Determine the [X, Y] coordinate at the center of the cell enclosing the given text.  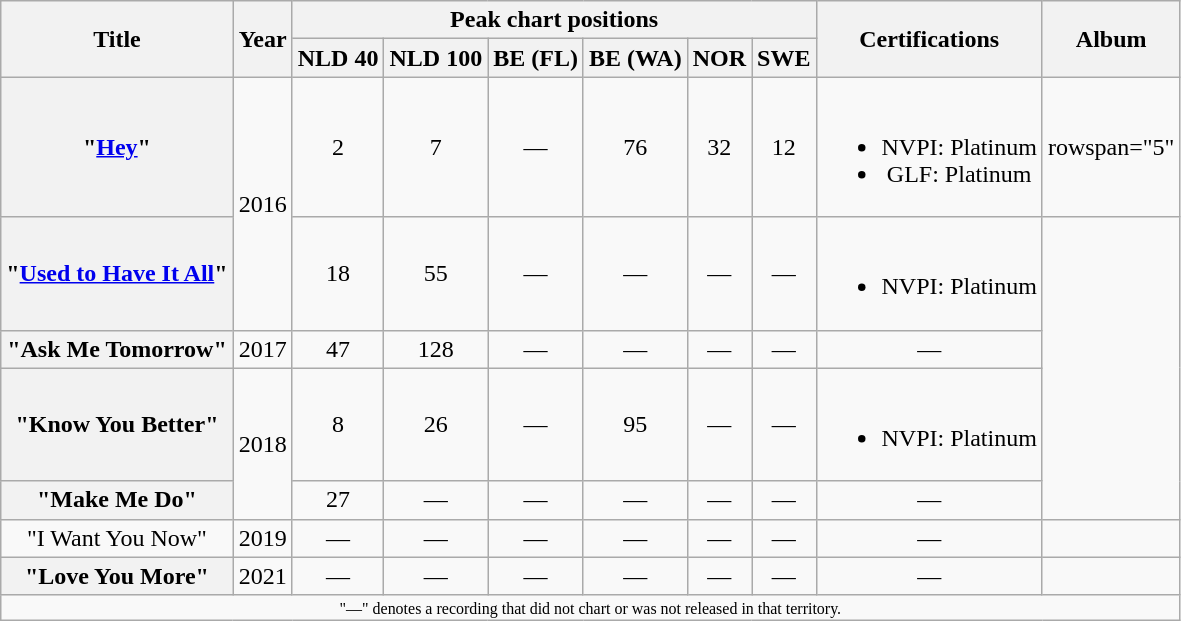
"Used to Have It All" [117, 274]
Peak chart positions [554, 20]
"Hey" [117, 147]
2017 [262, 349]
Title [117, 39]
2 [338, 147]
rowspan="5" [1111, 147]
95 [635, 424]
NLD 100 [436, 58]
Album [1111, 39]
55 [436, 274]
47 [338, 349]
Year [262, 39]
8 [338, 424]
"Love You More" [117, 576]
SWE [784, 58]
BE (FL) [536, 58]
"Ask Me Tomorrow" [117, 349]
NOR [719, 58]
26 [436, 424]
7 [436, 147]
Certifications [929, 39]
32 [719, 147]
BE (WA) [635, 58]
"—" denotes a recording that did not chart or was not released in that territory. [590, 607]
76 [635, 147]
18 [338, 274]
"Know You Better" [117, 424]
2019 [262, 538]
NVPI: PlatinumGLF: Platinum [929, 147]
2021 [262, 576]
27 [338, 500]
NLD 40 [338, 58]
12 [784, 147]
"Make Me Do" [117, 500]
2016 [262, 204]
2018 [262, 444]
"I Want You Now" [117, 538]
128 [436, 349]
